Return the [x, y] coordinate for the center point of the cell that contains the specified text.  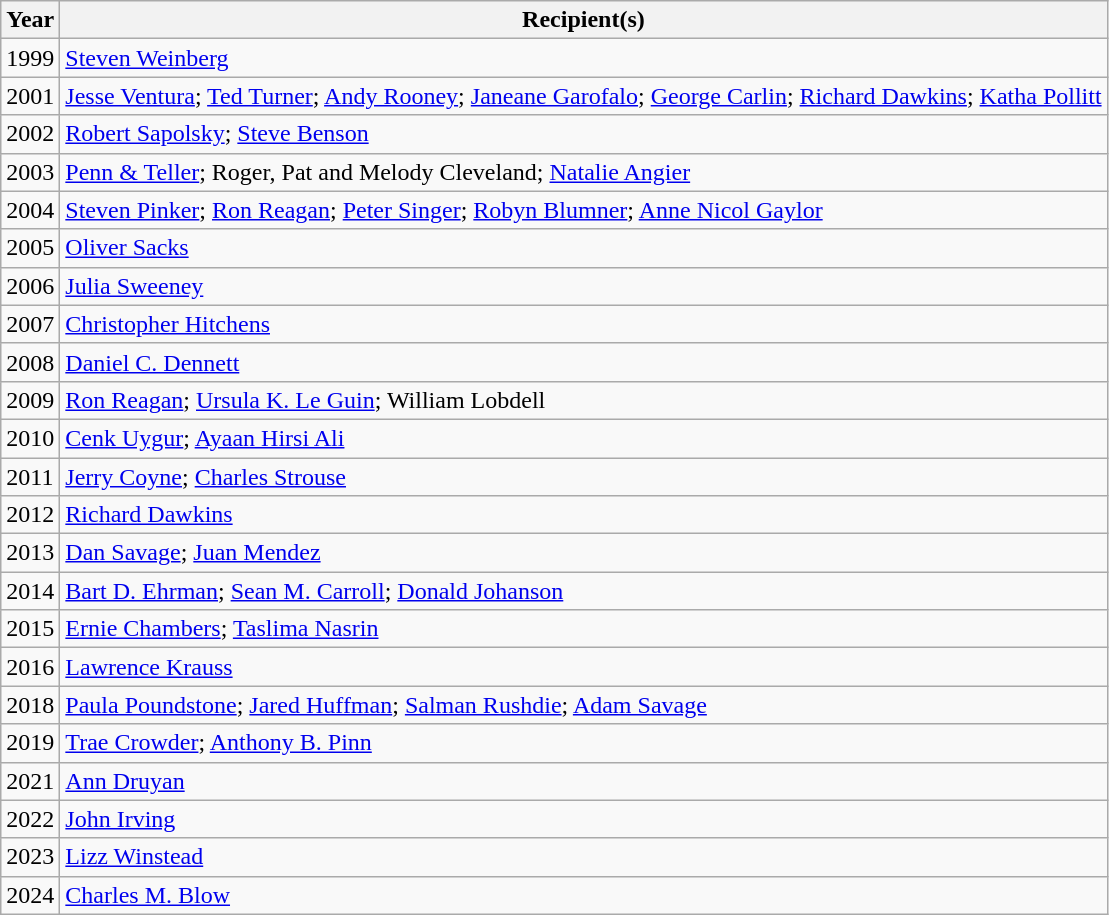
Paula Poundstone; Jared Huffman; Salman Rushdie; Adam Savage [584, 705]
Jerry Coyne; Charles Strouse [584, 477]
Julia Sweeney [584, 286]
Lizz Winstead [584, 857]
Dan Savage; Juan Mendez [584, 553]
2007 [30, 324]
Steven Weinberg [584, 58]
2006 [30, 286]
Ernie Chambers; Taslima Nasrin [584, 629]
Steven Pinker; Ron Reagan; Peter Singer; Robyn Blumner; Anne Nicol Gaylor [584, 210]
Robert Sapolsky; Steve Benson [584, 134]
2004 [30, 210]
Trae Crowder; Anthony B. Pinn [584, 743]
2021 [30, 781]
2023 [30, 857]
Oliver Sacks [584, 248]
2009 [30, 400]
Recipient(s) [584, 20]
2001 [30, 96]
Year [30, 20]
2019 [30, 743]
2024 [30, 895]
Cenk Uygur; Ayaan Hirsi Ali [584, 438]
Ann Druyan [584, 781]
2016 [30, 667]
2014 [30, 591]
Penn & Teller; Roger, Pat and Melody Cleveland; Natalie Angier [584, 172]
2008 [30, 362]
Christopher Hitchens [584, 324]
Ron Reagan; Ursula K. Le Guin; William Lobdell [584, 400]
2013 [30, 553]
2015 [30, 629]
2005 [30, 248]
2018 [30, 705]
Daniel C. Dennett [584, 362]
John Irving [584, 819]
2003 [30, 172]
Charles M. Blow [584, 895]
Richard Dawkins [584, 515]
2002 [30, 134]
2022 [30, 819]
2011 [30, 477]
Lawrence Krauss [584, 667]
1999 [30, 58]
Jesse Ventura; Ted Turner; Andy Rooney; Janeane Garofalo; George Carlin; Richard Dawkins; Katha Pollitt [584, 96]
Bart D. Ehrman; Sean M. Carroll; Donald Johanson [584, 591]
2012 [30, 515]
2010 [30, 438]
